Output the (x, y) coordinate of the center of the cell containing the given text.  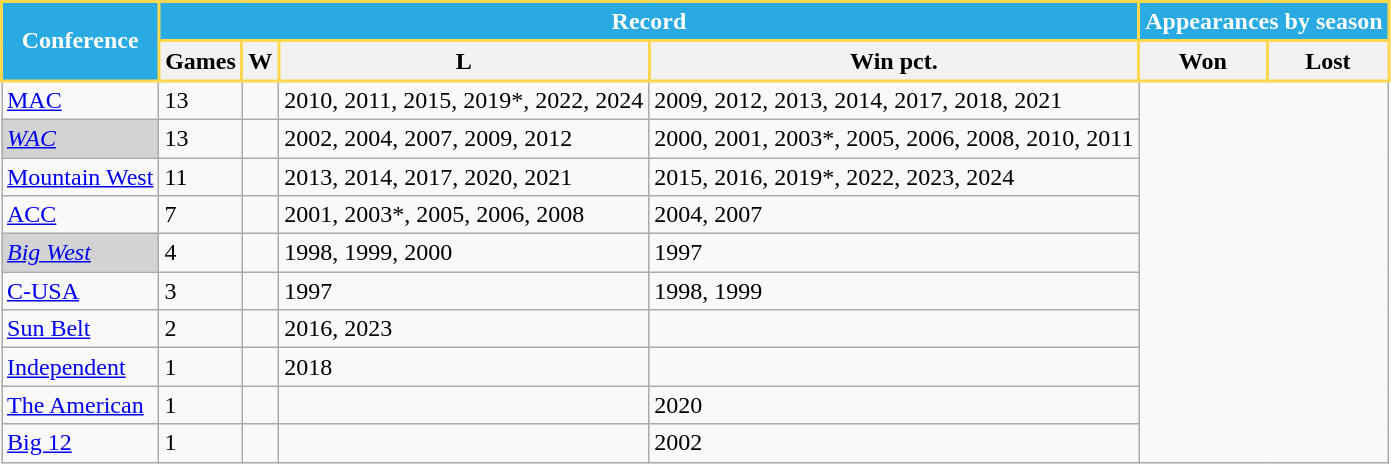
1998, 1999 (894, 291)
Big West (80, 253)
Mountain West (80, 177)
2004, 2007 (894, 215)
W (260, 61)
7 (200, 215)
2013, 2014, 2017, 2020, 2021 (464, 177)
Record (649, 22)
Win pct. (894, 61)
The American (80, 405)
2010, 2011, 2015, 2019*, 2022, 2024 (464, 100)
MAC (80, 100)
2002, 2004, 2007, 2009, 2012 (464, 138)
Independent (80, 367)
2020 (894, 405)
Lost (1328, 61)
2009, 2012, 2013, 2014, 2017, 2018, 2021 (894, 100)
L (464, 61)
11 (200, 177)
C-USA (80, 291)
2016, 2023 (464, 329)
2 (200, 329)
1998, 1999, 2000 (464, 253)
2001, 2003*, 2005, 2006, 2008 (464, 215)
Sun Belt (80, 329)
Games (200, 61)
3 (200, 291)
ACC (80, 215)
Won (1203, 61)
2018 (464, 367)
2000, 2001, 2003*, 2005, 2006, 2008, 2010, 2011 (894, 138)
4 (200, 253)
2015, 2016, 2019*, 2022, 2023, 2024 (894, 177)
2002 (894, 443)
Appearances by season (1264, 22)
Big 12 (80, 443)
WAC (80, 138)
Conference (80, 42)
